Determine the [x, y] coordinate at the center of the cell enclosing the given text.  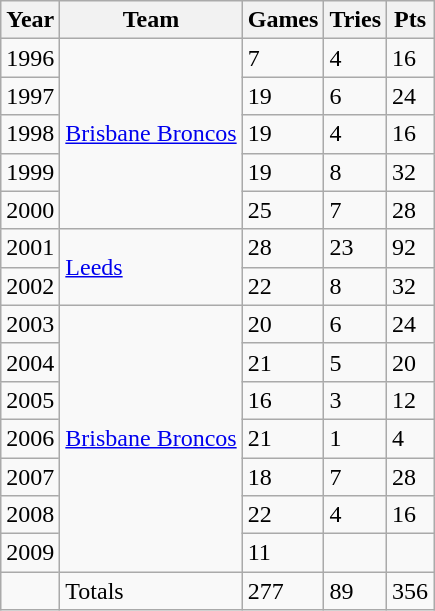
23 [356, 248]
1998 [30, 134]
Tries [356, 20]
2007 [30, 477]
2009 [30, 553]
Year [30, 20]
18 [283, 477]
92 [410, 248]
1997 [30, 96]
11 [283, 553]
Team [151, 20]
2002 [30, 286]
2003 [30, 324]
2004 [30, 362]
Games [283, 20]
1996 [30, 58]
25 [283, 210]
2000 [30, 210]
277 [283, 591]
2005 [30, 400]
12 [410, 400]
1 [356, 438]
5 [356, 362]
3 [356, 400]
2006 [30, 438]
2008 [30, 515]
Totals [151, 591]
Leeds [151, 267]
Pts [410, 20]
89 [356, 591]
356 [410, 591]
1999 [30, 172]
2001 [30, 248]
